Capture the cell that displays the provided text and extract its (X, Y) central coordinate. 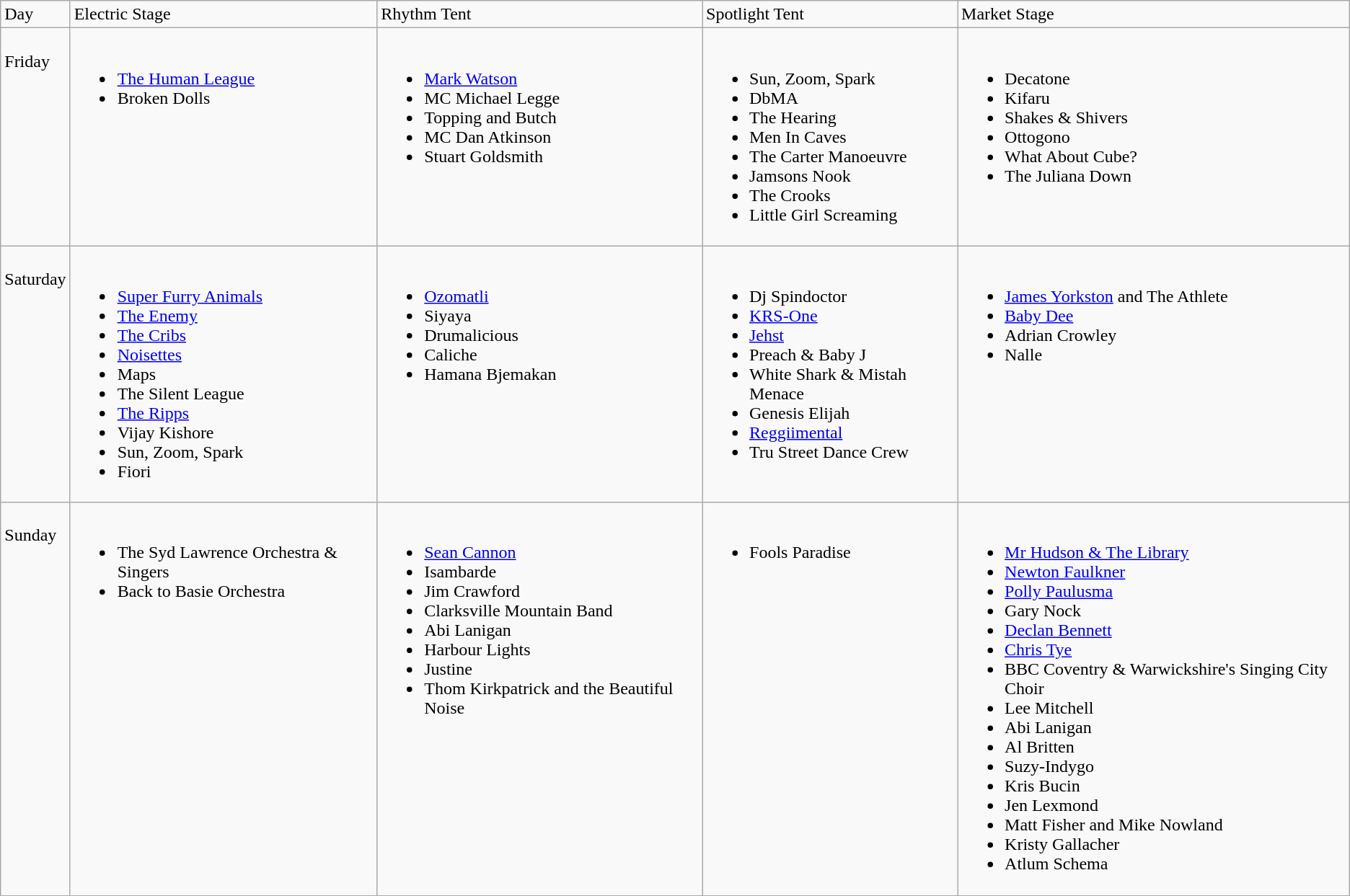
Electric Stage (224, 14)
OzomatliSiyayaDrumaliciousCalicheHamana Bjemakan (539, 374)
Sean CannonIsambardeJim CrawfordClarksville Mountain BandAbi LaniganHarbour LightsJustineThom Kirkpatrick and the Beautiful Noise (539, 699)
Friday (35, 137)
Sunday (35, 699)
Day (35, 14)
Rhythm Tent (539, 14)
Market Stage (1154, 14)
Saturday (35, 374)
Dj SpindoctorKRS-OneJehstPreach & Baby JWhite Shark & Mistah MenaceGenesis ElijahReggiimentalTru Street Dance Crew (830, 374)
Mark WatsonMC Michael LeggeTopping and ButchMC Dan AtkinsonStuart Goldsmith (539, 137)
Super Furry AnimalsThe EnemyThe CribsNoisettesMapsThe Silent LeagueThe RippsVijay KishoreSun, Zoom, SparkFiori (224, 374)
James Yorkston and The AthleteBaby DeeAdrian CrowleyNalle (1154, 374)
Sun, Zoom, SparkDbMAThe HearingMen In CavesThe Carter ManoeuvreJamsons NookThe CrooksLittle Girl Screaming (830, 137)
DecatoneKifaruShakes & ShiversOttogonoWhat About Cube?The Juliana Down (1154, 137)
Fools Paradise (830, 699)
The Human LeagueBroken Dolls (224, 137)
The Syd Lawrence Orchestra & SingersBack to Basie Orchestra (224, 699)
Spotlight Tent (830, 14)
